Pinpoint the cell where the given text exists, returning its [X, Y] midpoint coordinate. 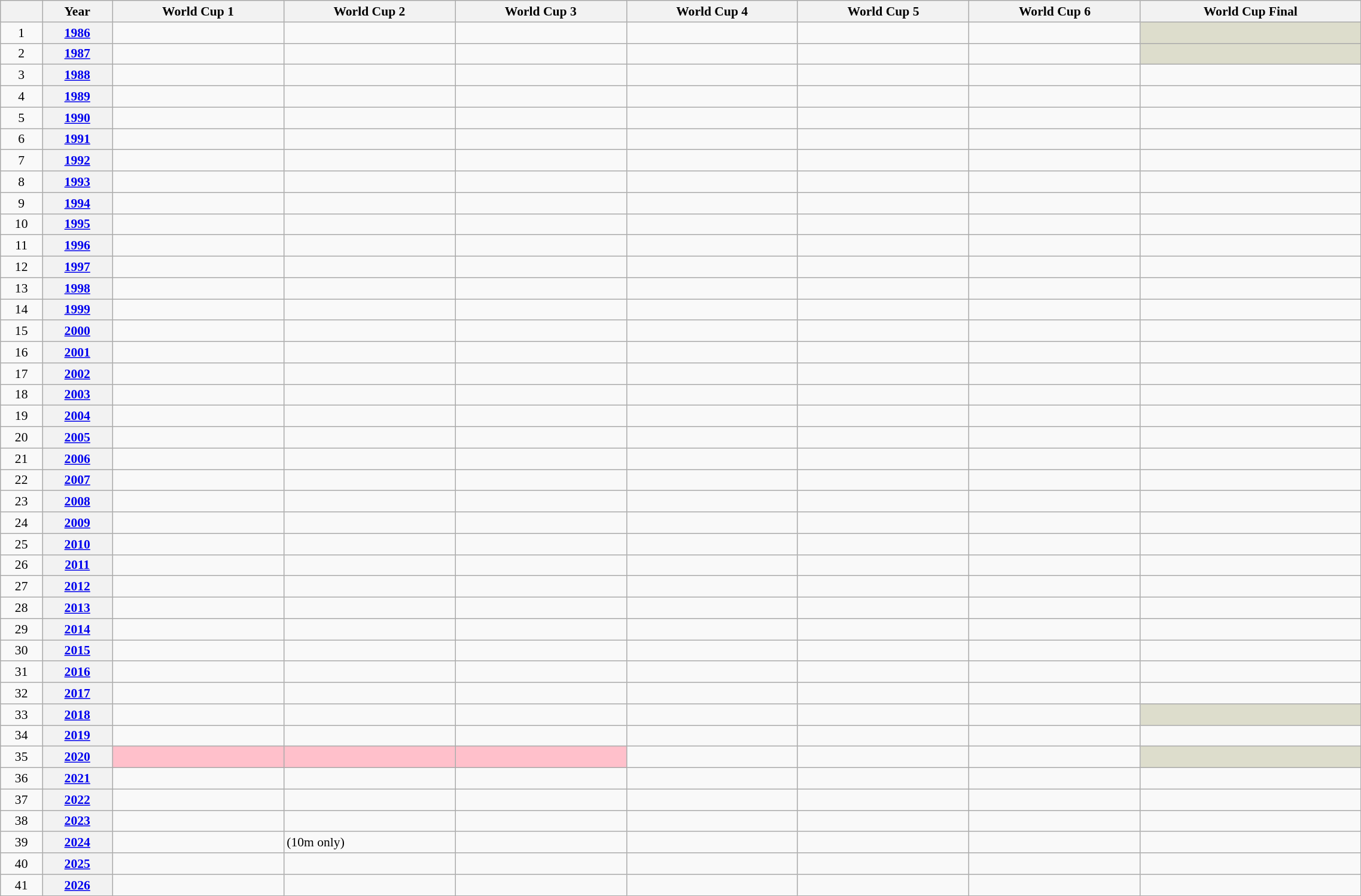
24 [22, 523]
17 [22, 374]
2004 [78, 416]
1993 [78, 182]
7 [22, 161]
3 [22, 75]
10 [22, 224]
31 [22, 672]
6 [22, 139]
4 [22, 97]
1 [22, 33]
2007 [78, 480]
1997 [78, 267]
14 [22, 310]
26 [22, 565]
5 [22, 118]
16 [22, 352]
15 [22, 331]
World Cup 3 [541, 11]
Year [78, 11]
2018 [78, 715]
1991 [78, 139]
2008 [78, 502]
18 [22, 395]
2014 [78, 629]
2005 [78, 438]
30 [22, 651]
World Cup 5 [883, 11]
2022 [78, 800]
12 [22, 267]
1988 [78, 75]
33 [22, 715]
2002 [78, 374]
2 [22, 54]
1986 [78, 33]
27 [22, 587]
1989 [78, 97]
34 [22, 736]
20 [22, 438]
22 [22, 480]
11 [22, 246]
2000 [78, 331]
28 [22, 608]
2017 [78, 693]
2012 [78, 587]
8 [22, 182]
World Cup 2 [369, 11]
2020 [78, 757]
40 [22, 864]
2019 [78, 736]
2006 [78, 459]
2011 [78, 565]
2026 [78, 885]
World Cup 4 [712, 11]
25 [22, 544]
2016 [78, 672]
1995 [78, 224]
1990 [78, 118]
39 [22, 843]
1998 [78, 288]
36 [22, 779]
2023 [78, 821]
1992 [78, 161]
35 [22, 757]
21 [22, 459]
2001 [78, 352]
2025 [78, 864]
23 [22, 502]
2024 [78, 843]
2003 [78, 395]
World Cup 1 [198, 11]
2021 [78, 779]
1996 [78, 246]
37 [22, 800]
1994 [78, 203]
1987 [78, 54]
World Cup 6 [1055, 11]
2010 [78, 544]
2013 [78, 608]
29 [22, 629]
13 [22, 288]
19 [22, 416]
41 [22, 885]
1999 [78, 310]
2009 [78, 523]
2015 [78, 651]
9 [22, 203]
World Cup Final [1250, 11]
32 [22, 693]
(10m only) [369, 843]
38 [22, 821]
